Scan for the cell matching the given text and deliver its [x, y] coordinate at center. 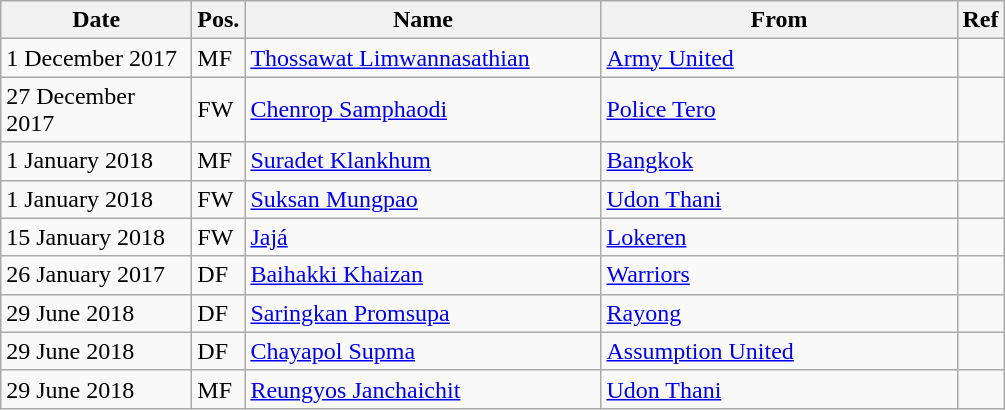
Police Tero [779, 110]
Thossawat Limwannasathian [423, 58]
Warriors [779, 275]
Date [96, 20]
Assumption United [779, 351]
Chayapol Supma [423, 351]
Pos. [218, 20]
Ref [980, 20]
26 January 2017 [96, 275]
Baihakki Khaizan [423, 275]
Reungyos Janchaichit [423, 389]
Name [423, 20]
From [779, 20]
Jajá [423, 237]
15 January 2018 [96, 237]
1 December 2017 [96, 58]
Suksan Mungpao [423, 199]
Lokeren [779, 237]
Bangkok [779, 161]
Suradet Klankhum [423, 161]
Saringkan Promsupa [423, 313]
Rayong [779, 313]
27 December 2017 [96, 110]
Army United [779, 58]
Chenrop Samphaodi [423, 110]
